Search for the cell housing the specified text and yield its (X, Y) center coordinate. 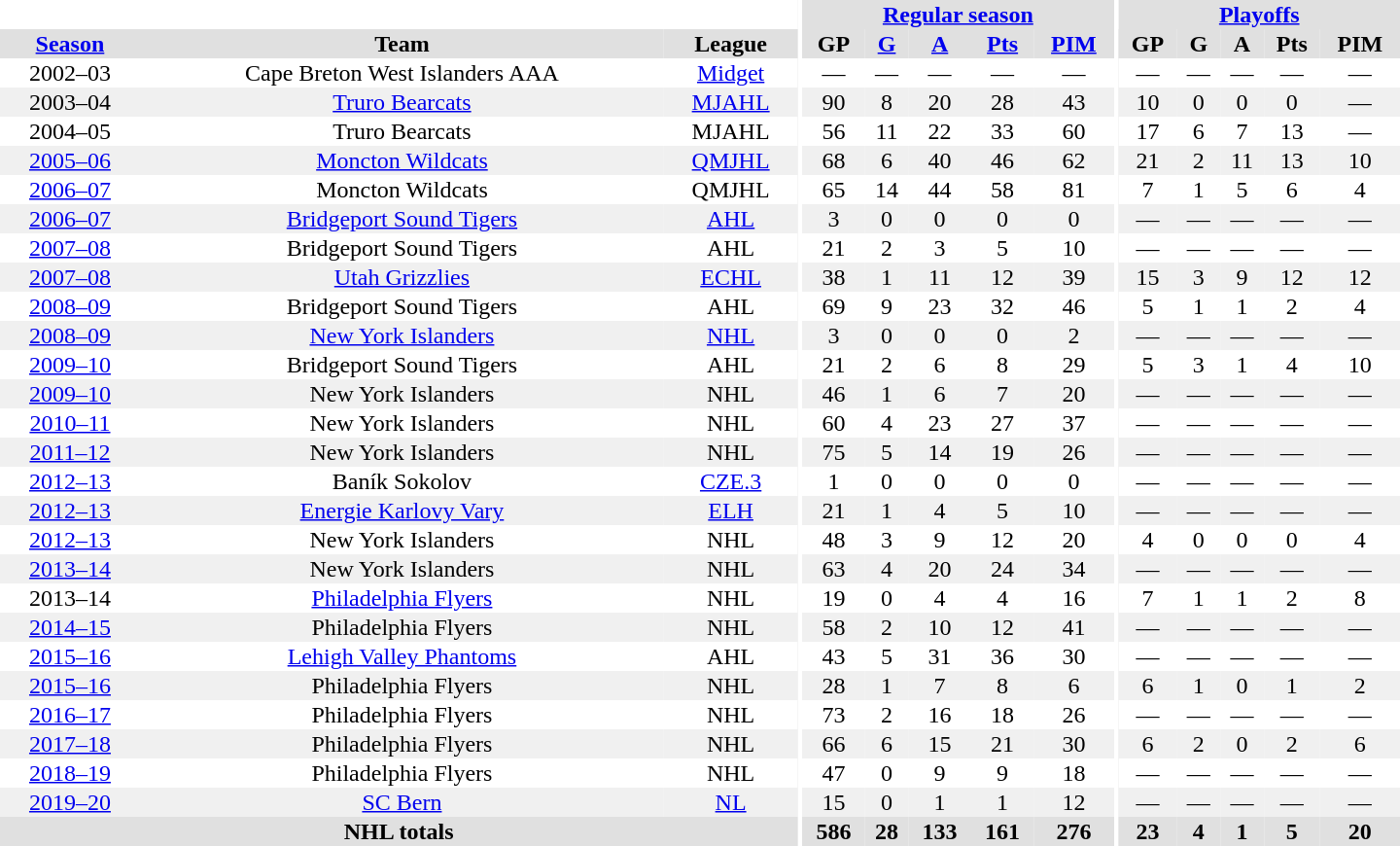
NL (731, 802)
32 (1002, 306)
62 (1073, 160)
75 (833, 452)
586 (833, 831)
39 (1073, 277)
41 (1073, 627)
48 (833, 540)
Team (402, 44)
81 (1073, 190)
73 (833, 715)
66 (833, 744)
36 (1002, 656)
ELH (731, 511)
Regular season (958, 15)
2010–11 (70, 423)
47 (833, 773)
22 (939, 131)
40 (939, 160)
56 (833, 131)
37 (1073, 423)
2003–04 (70, 102)
31 (939, 656)
17 (1147, 131)
Playoffs (1259, 15)
33 (1002, 131)
24 (1002, 569)
68 (833, 160)
CZE.3 (731, 481)
Lehigh Valley Phantoms (402, 656)
34 (1073, 569)
Energie Karlovy Vary (402, 511)
44 (939, 190)
League (731, 44)
90 (833, 102)
Baník Sokolov (402, 481)
NHL totals (399, 831)
2002–03 (70, 73)
65 (833, 190)
2005–06 (70, 160)
276 (1073, 831)
2016–17 (70, 715)
27 (1002, 423)
133 (939, 831)
2014–15 (70, 627)
2011–12 (70, 452)
SC Bern (402, 802)
29 (1073, 365)
Season (70, 44)
Utah Grizzlies (402, 277)
2017–18 (70, 744)
Midget (731, 73)
63 (833, 569)
69 (833, 306)
ECHL (731, 277)
2019–20 (70, 802)
2004–05 (70, 131)
161 (1002, 831)
2018–19 (70, 773)
Cape Breton West Islanders AAA (402, 73)
38 (833, 277)
